Capture the cell that displays the provided text and extract its [X, Y] central coordinate. 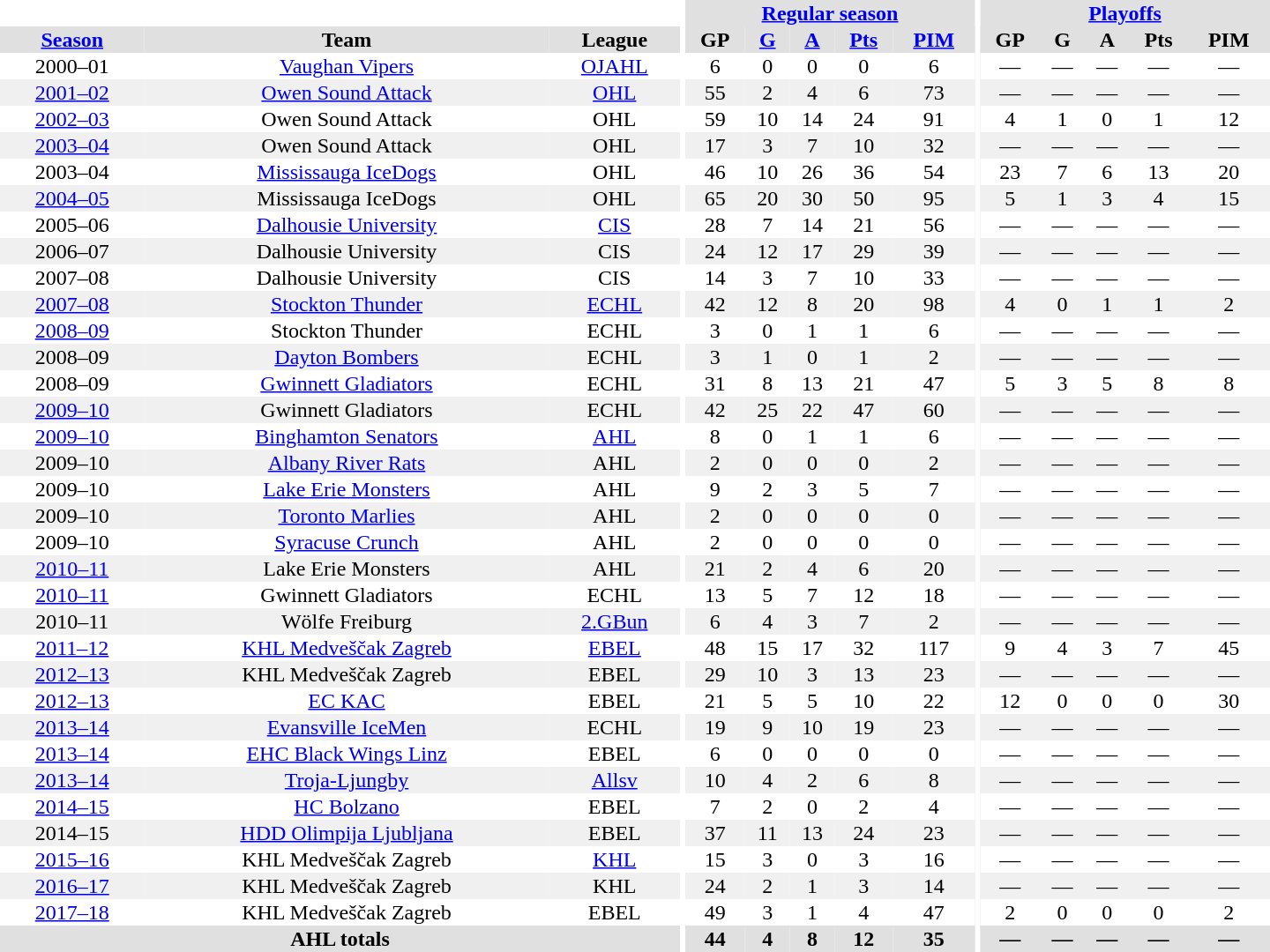
49 [715, 912]
39 [933, 251]
95 [933, 198]
OJAHL [615, 66]
League [615, 40]
31 [715, 383]
28 [715, 225]
60 [933, 410]
91 [933, 119]
37 [715, 833]
HC Bolzano [346, 807]
2005–06 [72, 225]
2002–03 [72, 119]
2004–05 [72, 198]
26 [813, 172]
Regular season [831, 13]
2016–17 [72, 886]
EHC Black Wings Linz [346, 754]
Allsv [615, 780]
Syracuse Crunch [346, 542]
Evansville IceMen [346, 727]
16 [933, 859]
2000–01 [72, 66]
Season [72, 40]
11 [767, 833]
Dayton Bombers [346, 357]
59 [715, 119]
65 [715, 198]
Wölfe Freiburg [346, 621]
44 [715, 939]
36 [863, 172]
Playoffs [1125, 13]
2017–18 [72, 912]
18 [933, 595]
45 [1229, 648]
35 [933, 939]
AHL totals [340, 939]
117 [933, 648]
56 [933, 225]
EC KAC [346, 701]
54 [933, 172]
98 [933, 304]
Toronto Marlies [346, 516]
2001–02 [72, 93]
Albany River Rats [346, 463]
46 [715, 172]
Binghamton Senators [346, 436]
73 [933, 93]
Troja-Ljungby [346, 780]
33 [933, 278]
2.GBun [615, 621]
48 [715, 648]
HDD Olimpija Ljubljana [346, 833]
Vaughan Vipers [346, 66]
2006–07 [72, 251]
2015–16 [72, 859]
2011–12 [72, 648]
25 [767, 410]
55 [715, 93]
Team [346, 40]
50 [863, 198]
